Scan for the cell matching the given text and deliver its [X, Y] coordinate at center. 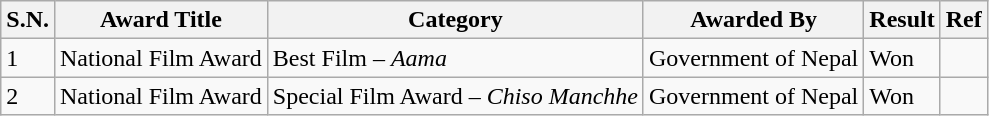
S.N. [28, 20]
Result [902, 20]
2 [28, 96]
Ref [964, 20]
Special Film Award – Chiso Manchhe [455, 96]
Awarded By [753, 20]
1 [28, 58]
Award Title [160, 20]
Best Film – Aama [455, 58]
Category [455, 20]
